Identify which cell holds the provided text, then report its [x, y] central coordinate. 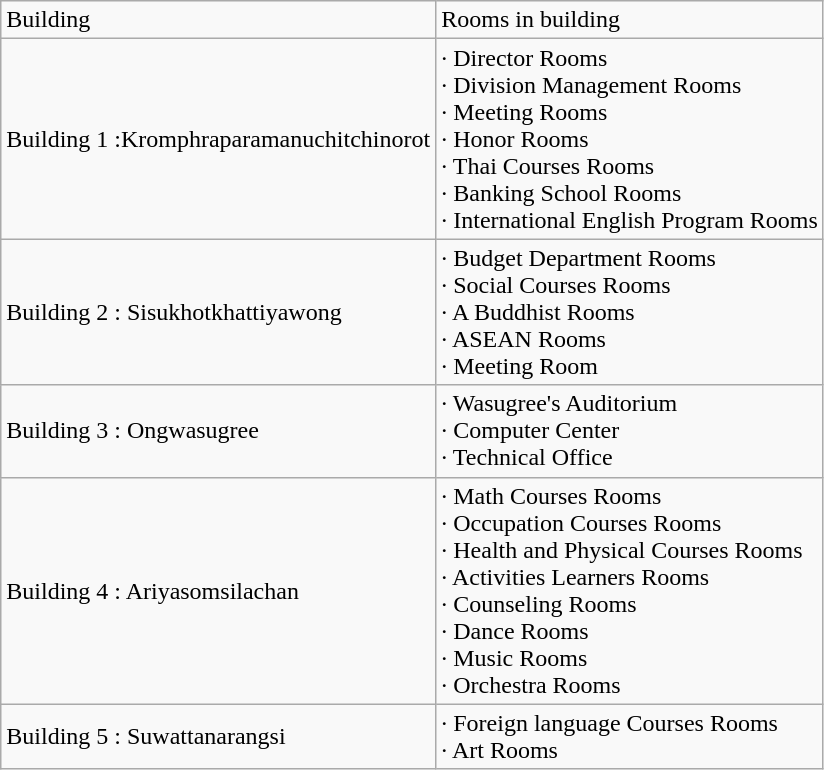
Building 4 : Ariyasomsilachan [218, 590]
· Wasugree's Auditorium· Computer Center· Technical Office [630, 431]
Building 5 : Suwattanarangsi [218, 736]
Building 3 : Ongwasugree [218, 431]
Building 1 :Kromphraparamanuchitchinorot [218, 139]
Building 2 : Sisukhotkhattiyawong [218, 312]
· Foreign language Courses Rooms· Art Rooms [630, 736]
Rooms in building [630, 20]
Building [218, 20]
· Budget Department Rooms· Social Courses Rooms· A Buddhist Rooms· ASEAN Rooms· Meeting Room [630, 312]
